Return the (X, Y) coordinate for the center point of the cell that contains the specified text.  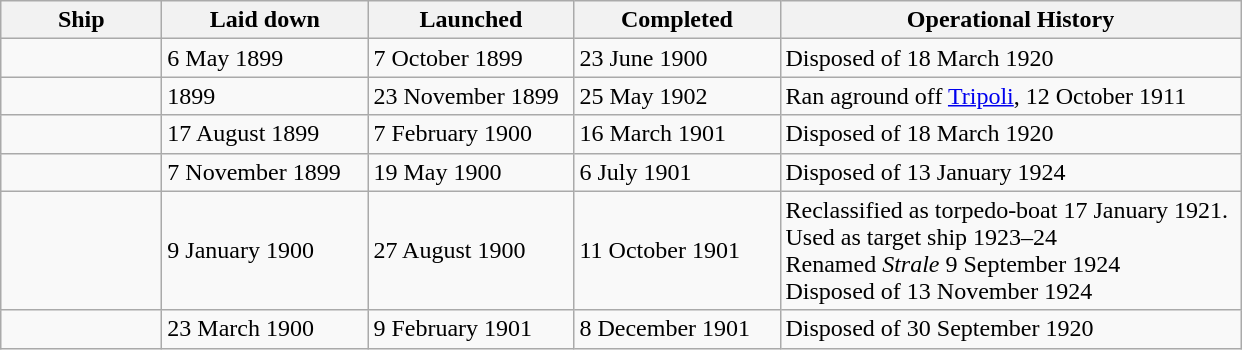
Disposed of 13 January 1924 (1010, 172)
8 December 1901 (677, 329)
Reclassified as torpedo-boat 17 January 1921. Used as target ship 1923–24Renamed Strale 9 September 1924Disposed of 13 November 1924 (1010, 250)
7 February 1900 (471, 134)
23 November 1899 (471, 96)
Disposed of 30 September 1920 (1010, 329)
Completed (677, 20)
7 October 1899 (471, 58)
25 May 1902 (677, 96)
Launched (471, 20)
1899 (265, 96)
16 March 1901 (677, 134)
9 February 1901 (471, 329)
6 May 1899 (265, 58)
9 January 1900 (265, 250)
23 June 1900 (677, 58)
17 August 1899 (265, 134)
11 October 1901 (677, 250)
Laid down (265, 20)
Ran aground off Tripoli, 12 October 1911 (1010, 96)
Ship (82, 20)
23 March 1900 (265, 329)
6 July 1901 (677, 172)
19 May 1900 (471, 172)
7 November 1899 (265, 172)
27 August 1900 (471, 250)
Operational History (1010, 20)
